Identify which cell holds the provided text, then report its (x, y) central coordinate. 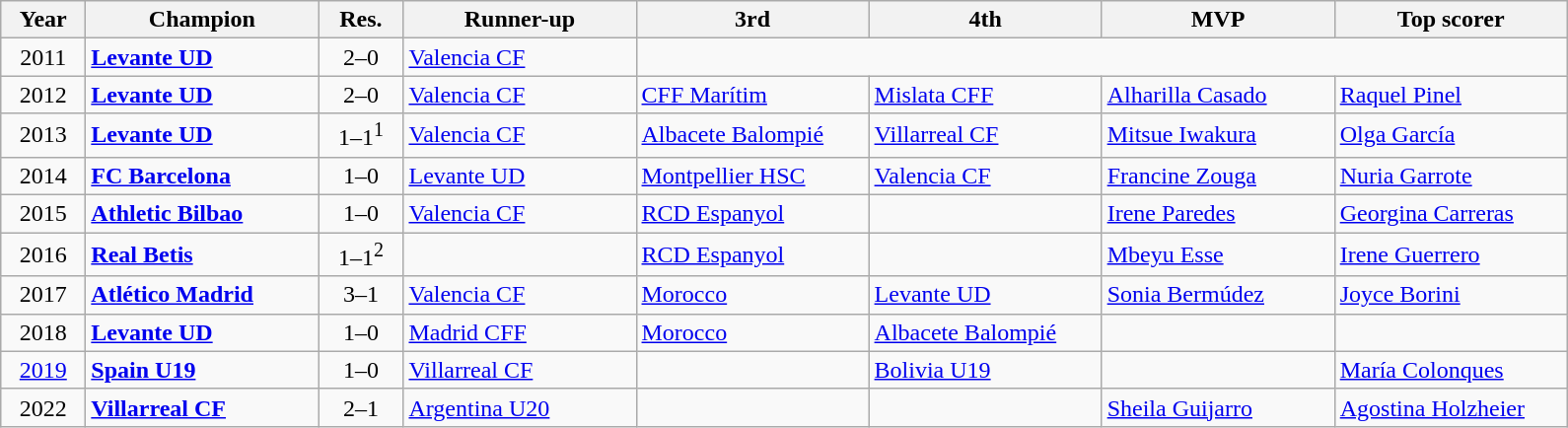
1–11 (361, 136)
2011 (43, 57)
2018 (43, 332)
MVP (1218, 20)
Spain U19 (202, 370)
Raquel Pinel (1451, 95)
CFF Marítim (752, 95)
Res. (361, 20)
2012 (43, 95)
3–1 (361, 295)
Irene Paredes (1218, 214)
2019 (43, 370)
4th (985, 20)
Olga García (1451, 136)
Montpellier HSC (752, 176)
Joyce Borini (1451, 295)
2016 (43, 254)
Sonia Bermúdez (1218, 295)
2014 (43, 176)
Agostina Holzheier (1451, 407)
2–1 (361, 407)
Mislata CFF (985, 95)
3rd (752, 20)
Mbeyu Esse (1218, 254)
Bolivia U19 (985, 370)
Top scorer (1451, 20)
Athletic Bilbao (202, 214)
2022 (43, 407)
1–12 (361, 254)
Real Betis (202, 254)
Champion (202, 20)
Madrid CFF (520, 332)
Sheila Guijarro (1218, 407)
Mitsue Iwakura (1218, 136)
2015 (43, 214)
Argentina U20 (520, 407)
2013 (43, 136)
María Colonques (1451, 370)
Georgina Carreras (1451, 214)
Nuria Garrote (1451, 176)
Irene Guerrero (1451, 254)
Year (43, 20)
Runner-up (520, 20)
Francine Zouga (1218, 176)
FC Barcelona (202, 176)
Atlético Madrid (202, 295)
Alharilla Casado (1218, 95)
2017 (43, 295)
